Capture the cell that displays the provided text and extract its [x, y] central coordinate. 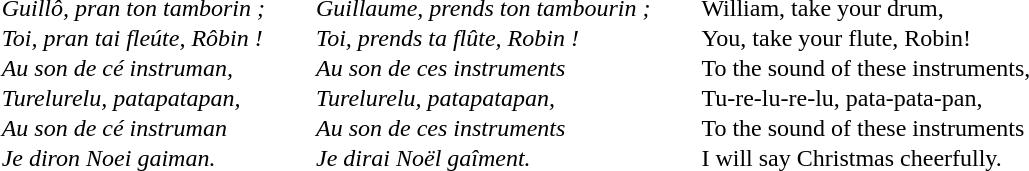
Toi, prends ta flûte, Robin ! [483, 38]
Turelurelu, patapatapan, [483, 98]
